For the text-containing cell, return its midpoint in [X, Y] coordinate format. 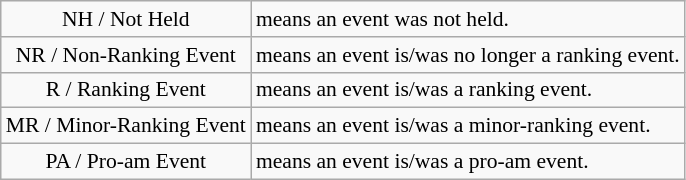
means an event is/was a ranking event. [468, 90]
NH / Not Held [126, 19]
means an event is/was a minor-ranking event. [468, 126]
NR / Non-Ranking Event [126, 55]
R / Ranking Event [126, 90]
means an event is/was a pro-am event. [468, 162]
means an event is/was no longer a ranking event. [468, 55]
MR / Minor-Ranking Event [126, 126]
means an event was not held. [468, 19]
PA / Pro-am Event [126, 162]
